Extract the [X, Y] coordinate from the center of the cell holding the provided text.  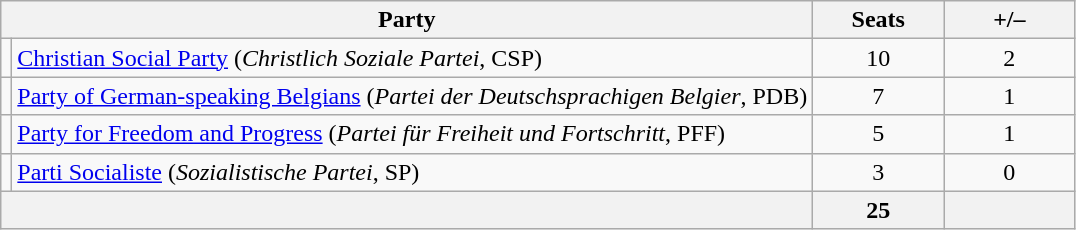
10 [878, 58]
Party of German-speaking Belgians (Partei der Deutschsprachigen Belgier, PDB) [412, 96]
5 [878, 134]
Party for Freedom and Progress (Partei für Freiheit und Fortschritt, PFF) [412, 134]
7 [878, 96]
25 [878, 210]
Parti Socialiste (Sozialistische Partei, SP) [412, 172]
Party [407, 20]
+/– [1010, 20]
0 [1010, 172]
Seats [878, 20]
2 [1010, 58]
3 [878, 172]
Christian Social Party (Christlich Soziale Partei, CSP) [412, 58]
